Return the [X, Y] coordinate for the center point of the cell that contains the specified text.  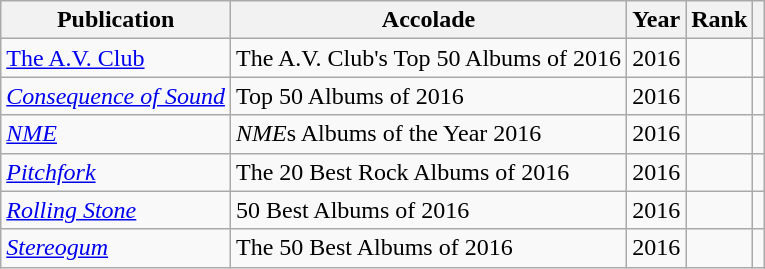
The 50 Best Albums of 2016 [428, 248]
Accolade [428, 20]
Rolling Stone [116, 210]
Rank [720, 20]
Pitchfork [116, 172]
Top 50 Albums of 2016 [428, 96]
Stereogum [116, 248]
Year [656, 20]
The A.V. Club [116, 58]
NMEs Albums of the Year 2016 [428, 134]
Consequence of Sound [116, 96]
Publication [116, 20]
NME [116, 134]
The 20 Best Rock Albums of 2016 [428, 172]
The A.V. Club's Top 50 Albums of 2016 [428, 58]
50 Best Albums of 2016 [428, 210]
